Provide the (X, Y) coordinate of the cell's center where the given text is located.  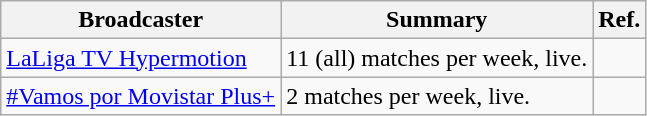
#Vamos por Movistar Plus+ (141, 96)
Broadcaster (141, 20)
11 (all) matches per week, live. (437, 58)
2 matches per week, live. (437, 96)
Summary (437, 20)
LaLiga TV Hypermotion (141, 58)
Ref. (620, 20)
